Return [x, y] of the center of cell containing provided text 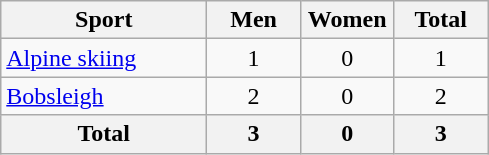
Men [254, 20]
Women [347, 20]
Bobsleigh [104, 96]
Alpine skiing [104, 58]
Sport [104, 20]
